Output the (X, Y) coordinate of the center of the cell containing the given text.  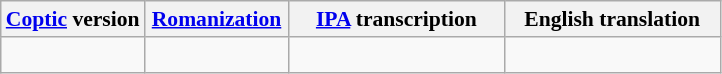
IPA transcription (396, 19)
Romanization (217, 19)
Coptic version (73, 19)
English translation (612, 19)
